Output the (x, y) coordinate of the center of the cell containing the given text.  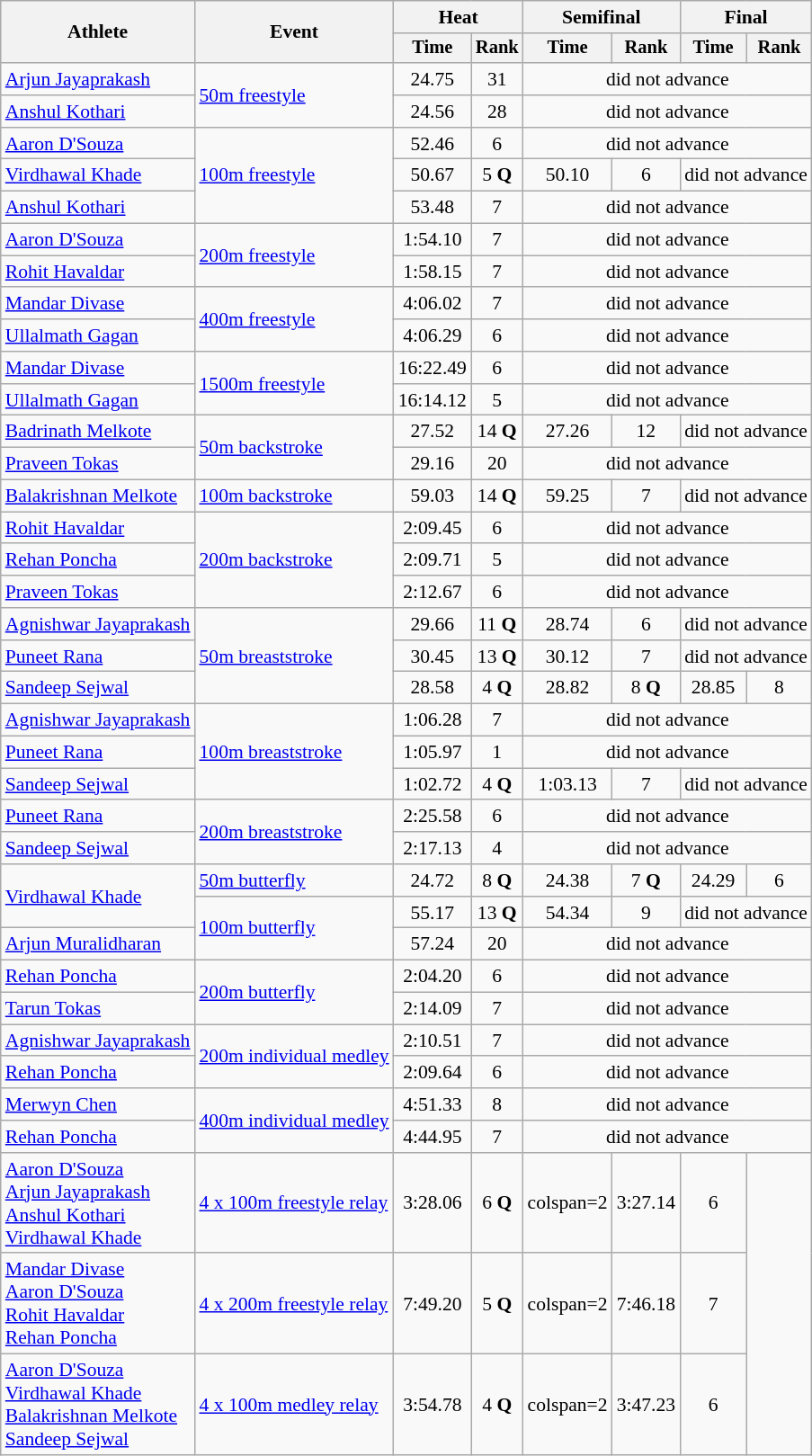
7 Q (646, 880)
4:06.29 (433, 335)
28 (497, 112)
2:09.71 (433, 560)
1:02.72 (433, 784)
200m backstroke (293, 559)
100m backstroke (293, 496)
1:58.15 (433, 272)
1:05.97 (433, 753)
50m backstroke (293, 448)
53.48 (433, 208)
Mandar DivaseAaron D'SouzaRohit HavaldarRehan Poncha (98, 1304)
200m individual medley (293, 1056)
Balakrishnan Melkote (98, 496)
6 Q (497, 1203)
Arjun Muralidharan (98, 944)
2:14.09 (433, 1009)
2:09.64 (433, 1073)
2:10.51 (433, 1041)
24.38 (568, 880)
24.72 (433, 880)
4:51.33 (433, 1104)
Aaron D'SouzaVirdhawal KhadeBalakrishnan MelkoteSandeep Sejwal (98, 1405)
400m freestyle (293, 320)
3:47.23 (646, 1405)
27.26 (568, 432)
Tarun Tokas (98, 1009)
30.12 (568, 657)
59.03 (433, 496)
Badrinath Melkote (98, 432)
3:27.14 (646, 1203)
7:46.18 (646, 1304)
1500m freestyle (293, 383)
4 x 200m freestyle relay (293, 1304)
59.25 (568, 496)
50m butterfly (293, 880)
200m breaststroke (293, 833)
28.82 (568, 688)
54.34 (568, 913)
100m freestyle (293, 176)
4:44.95 (433, 1137)
24.56 (433, 112)
3:54.78 (433, 1405)
Final (746, 17)
4 x 100m medley relay (293, 1405)
400m individual medley (293, 1121)
Event (293, 32)
200m butterfly (293, 993)
Aaron D'SouzaArjun JayaprakashAnshul KothariVirdhawal Khade (98, 1203)
4 (497, 848)
52.46 (433, 144)
4:06.02 (433, 304)
Merwyn Chen (98, 1104)
28.85 (713, 688)
1:03.13 (568, 784)
27.52 (433, 432)
Semifinal (602, 17)
50m breaststroke (293, 657)
50.67 (433, 175)
7:49.20 (433, 1304)
55.17 (433, 913)
3:28.06 (433, 1203)
28.58 (433, 688)
2:25.58 (433, 817)
12 (646, 432)
16:22.49 (433, 368)
31 (497, 79)
24.29 (713, 880)
Athlete (98, 32)
100m butterfly (293, 928)
2:09.45 (433, 528)
11 Q (497, 624)
50.10 (568, 175)
4 x 100m freestyle relay (293, 1203)
2:12.67 (433, 592)
28.74 (568, 624)
1:06.28 (433, 720)
2:17.13 (433, 848)
200m freestyle (293, 255)
30.45 (433, 657)
16:14.12 (433, 400)
29.16 (433, 464)
Arjun Jayaprakash (98, 79)
1 (497, 753)
50m freestyle (293, 95)
100m breaststroke (293, 752)
29.66 (433, 624)
2:04.20 (433, 977)
Heat (459, 17)
1:54.10 (433, 240)
57.24 (433, 944)
9 (646, 913)
24.75 (433, 79)
